Determine the (X, Y) coordinate at the center of the cell enclosing the given text.  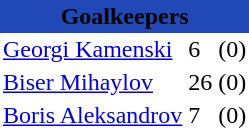
6 (200, 50)
Georgi Kamenski (92, 50)
Goalkeepers (124, 16)
Biser Mihaylov (92, 82)
26 (200, 82)
